Detect which cell encompasses the target text, then output its (x, y) center coordinate. 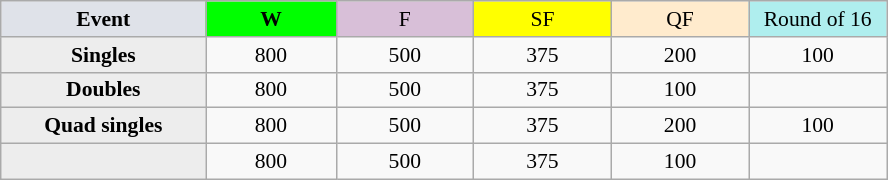
W (271, 19)
F (405, 19)
Event (104, 19)
Quad singles (104, 126)
SF (543, 19)
Doubles (104, 90)
Singles (104, 55)
Round of 16 (818, 19)
QF (680, 19)
